Locate the cell with the specified text and output its [x, y] center coordinate. 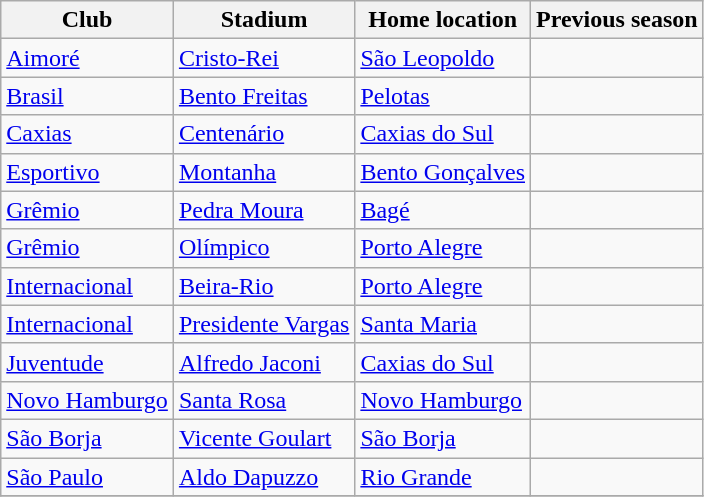
Home location [443, 20]
Presidente Vargas [264, 324]
Brasil [88, 96]
Alfredo Jaconi [264, 362]
Pedra Moura [264, 210]
Vicente Goulart [264, 438]
Esportivo [88, 172]
Stadium [264, 20]
Juventude [88, 362]
Club [88, 20]
Aimoré [88, 58]
Bento Gonçalves [443, 172]
Rio Grande [443, 477]
Centenário [264, 134]
Montanha [264, 172]
Caxias [88, 134]
Aldo Dapuzzo [264, 477]
Previous season [618, 20]
Bento Freitas [264, 96]
Pelotas [443, 96]
São Leopoldo [443, 58]
Beira-Rio [264, 286]
Santa Maria [443, 324]
Santa Rosa [264, 400]
Olímpico [264, 248]
São Paulo [88, 477]
Bagé [443, 210]
Cristo-Rei [264, 58]
